Scan for the cell matching the given text and deliver its [X, Y] coordinate at center. 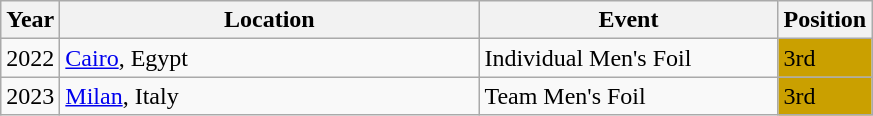
Year [30, 20]
Cairo, Egypt [270, 58]
Milan, Italy [270, 96]
2023 [30, 96]
2022 [30, 58]
Team Men's Foil [628, 96]
Individual Men's Foil [628, 58]
Position [825, 20]
Event [628, 20]
Location [270, 20]
